For the text-containing cell, return its midpoint in [x, y] coordinate format. 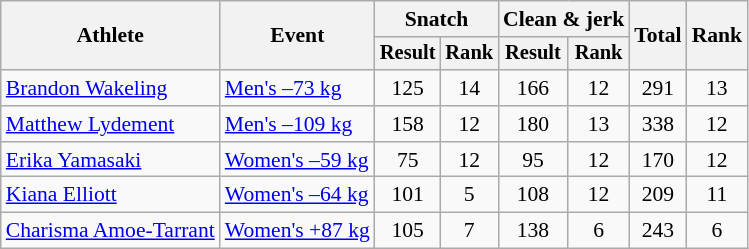
209 [658, 195]
Charisma Amoe-Tarrant [110, 231]
5 [469, 195]
14 [469, 88]
105 [408, 231]
138 [533, 231]
Women's +87 kg [298, 231]
Men's –73 kg [298, 88]
170 [658, 160]
166 [533, 88]
Women's –64 kg [298, 195]
Matthew Lydement [110, 124]
101 [408, 195]
158 [408, 124]
7 [469, 231]
Erika Yamasaki [110, 160]
243 [658, 231]
Snatch [436, 19]
Clean & jerk [564, 19]
11 [718, 195]
Event [298, 36]
75 [408, 160]
Women's –59 kg [298, 160]
95 [533, 160]
125 [408, 88]
Men's –109 kg [298, 124]
Brandon Wakeling [110, 88]
180 [533, 124]
108 [533, 195]
338 [658, 124]
Kiana Elliott [110, 195]
291 [658, 88]
Athlete [110, 36]
Total [658, 36]
